Output the (X, Y) coordinate of the center of the cell containing the given text.  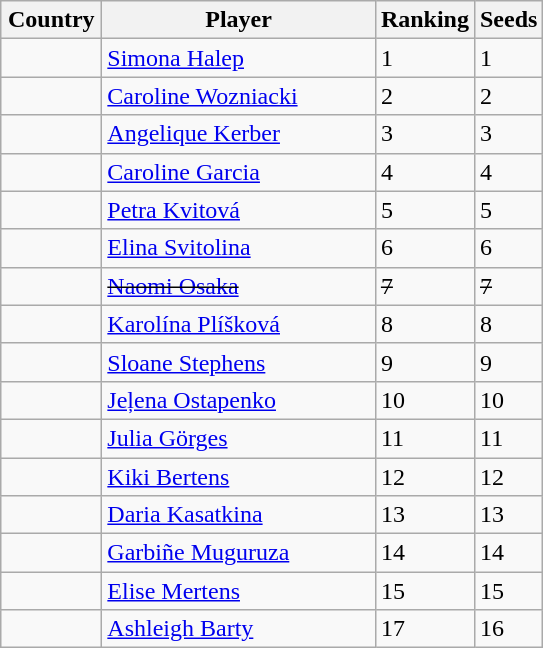
Kiki Bertens (239, 477)
Jeļena Ostapenko (239, 400)
Simona Halep (239, 58)
Player (239, 20)
Daria Kasatkina (239, 515)
Caroline Wozniacki (239, 96)
Ashleigh Barty (239, 629)
Country (52, 20)
17 (424, 629)
Ranking (424, 20)
Angelique Kerber (239, 134)
Elise Mertens (239, 591)
Sloane Stephens (239, 362)
Karolína Plíšková (239, 324)
Petra Kvitová (239, 210)
Naomi Osaka (239, 286)
Elina Svitolina (239, 248)
Julia Görges (239, 438)
Garbiñe Muguruza (239, 553)
Caroline Garcia (239, 172)
Seeds (508, 20)
16 (508, 629)
